Scan for the cell matching the given text and deliver its [x, y] coordinate at center. 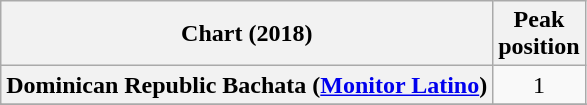
Chart (2018) [247, 34]
Peak position [539, 34]
1 [539, 85]
Dominican Republic Bachata (Monitor Latino) [247, 85]
